Search for the cell housing the specified text and yield its [X, Y] center coordinate. 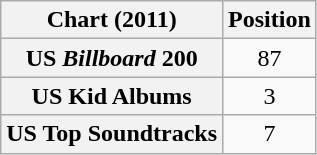
87 [270, 58]
7 [270, 134]
3 [270, 96]
US Kid Albums [112, 96]
US Top Soundtracks [112, 134]
US Billboard 200 [112, 58]
Chart (2011) [112, 20]
Position [270, 20]
